Provide the [X, Y] coordinate of the cell's center where the given text is located.  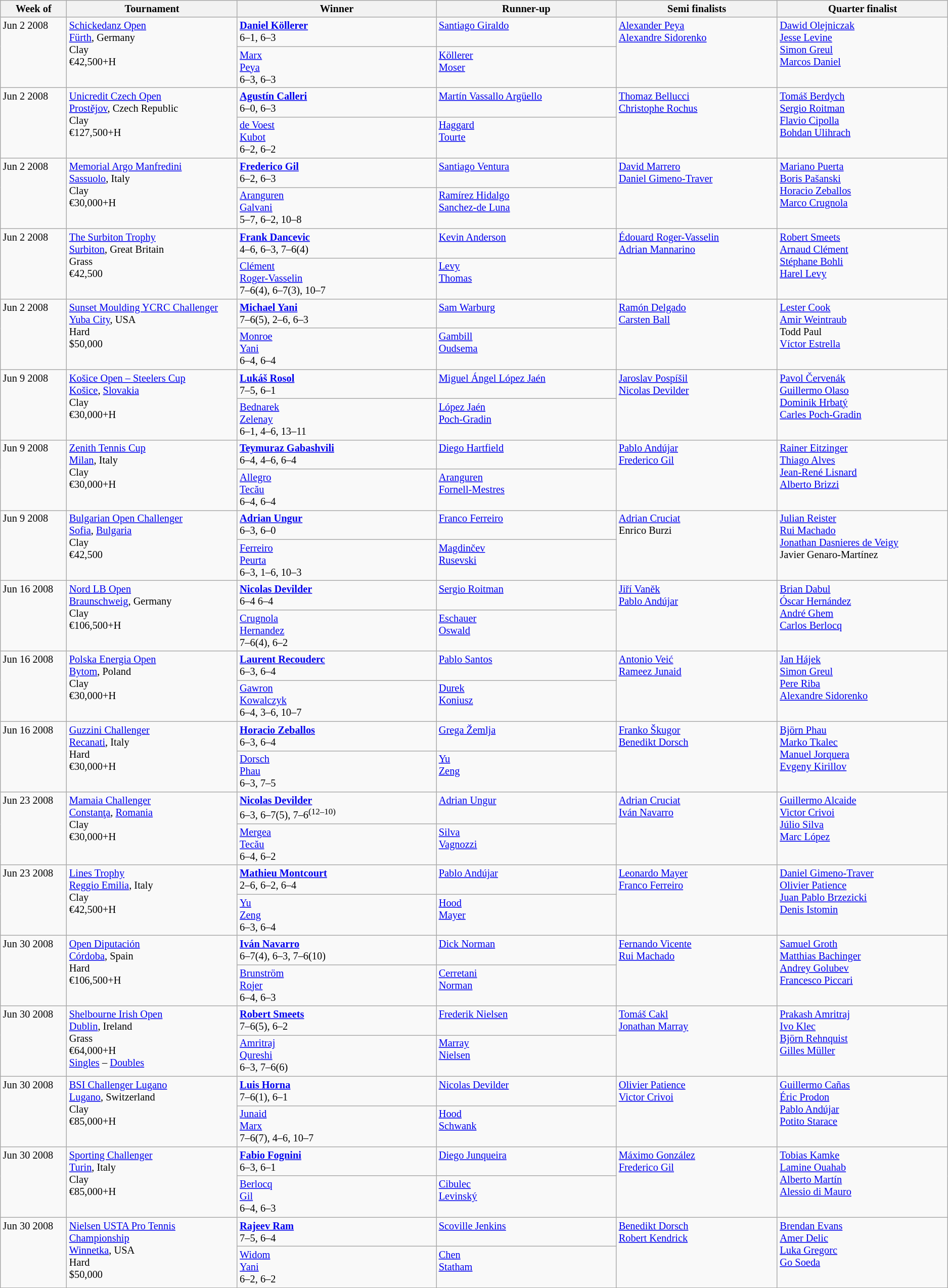
Lester Cook Amir Weintraub Todd Paul Víctor Estrella [863, 334]
Iván Navarro6–7(4), 6–3, 7–6(10) [337, 950]
Semi finalists [697, 9]
Gawron Kowalczyk6–4, 3–6, 10–7 [337, 701]
Ramírez Hidalgo Sanchez-de Luna [526, 208]
Gambill Oudsema [526, 349]
Santiago Giraldo [526, 32]
Yu Zeng [526, 771]
Guillermo Cañas Éric Prodon Pablo Andújar Potito Starace [863, 1111]
Édouard Roger-Vasselin Adrian Mannarino [697, 264]
Monroe Yani6–4, 6–4 [337, 349]
Björn Phau Marko Tkalec Manuel Jorquera Evgeny Kirillov [863, 756]
Adrian Ungur [526, 808]
Schickedanz Open Fürth, GermanyClay€42,500+H [152, 53]
Widom Yani6–2, 6–2 [337, 1267]
Samuel Groth Matthias Bachinger Andrey Golubev Francesco Piccari [863, 971]
Nicolas Devilder6–4 6–4 [337, 595]
Shelbourne Irish Open Dublin, IrelandGrass€64,000+HSingles – Doubles [152, 1041]
Diego Hartfield [526, 454]
Dawid Olejniczak Jesse Levine Simon Greul Marcos Daniel [863, 53]
Lines Trophy Reggio Emilia, ItalyClay€42,500+H [152, 900]
Brian Dabul Óscar Hernández André Ghem Carlos Berlocq [863, 616]
Silva Vagnozzi [526, 844]
Bulgarian Open Challenger Sofia, BulgariaClay€42,500 [152, 545]
Durek Koniusz [526, 701]
Leonardo Mayer Franco Ferreiro [697, 900]
Nord LB Open Braunschweig, GermanyClay€106,500+H [152, 616]
Bednarek Zelenay6–1, 4–6, 13–11 [337, 419]
Brunström Rojer6–4, 6–3 [337, 985]
Pablo Andújar Frederico Gil [697, 475]
Frank Dancevic4–6, 6–3, 7–6(4) [337, 243]
Yu Zeng6–3, 6–4 [337, 915]
Luis Horna7–6(1), 6–1 [337, 1091]
Magdinčev Rusevski [526, 560]
Pablo Andújar [526, 880]
Runner-up [526, 9]
Allegro Tecău6–4, 6–4 [337, 490]
Máximo González Frederico Gil [697, 1182]
Nicolas Devilder6–3, 6–7(5), 7–6(12–10) [337, 808]
Aranguren Fornell-Mestres [526, 490]
Horacio Zeballos6–3, 6–4 [337, 736]
Dick Norman [526, 950]
Mamaia Challenger Constanţa, RomaniaClay€30,000+H [152, 828]
BSI Challenger Lugano Lugano, SwitzerlandClay€85,000+H [152, 1111]
Mathieu Montcourt2–6, 6–2, 6–4 [337, 880]
Miguel Ángel López Jaén [526, 384]
Franko Škugor Benedikt Dorsch [697, 756]
Grega Žemlja [526, 736]
Antonio Veić Rameez Junaid [697, 686]
Unicredit Czech Open Prostějov, Czech RepublicClay€127,500+H [152, 122]
Pablo Santos [526, 666]
Michael Yani7–6(5), 2–6, 6–3 [337, 313]
Mergea Tecău6–4, 6–2 [337, 844]
Laurent Recouderc6–3, 6–4 [337, 666]
Cibulec Levinský [526, 1197]
Adrian Cruciat Iván Navarro [697, 828]
Köllerer Moser [526, 67]
Sunset Moulding YCRC Challenger Yuba City, USAHard$50,000 [152, 334]
Ferreiro Peurta6–3, 1–6, 10–3 [337, 560]
Open Diputación Córdoba, SpainHard€106,500+H [152, 971]
The Surbiton TrophySurbiton, Great BritainGrass€42,500 [152, 264]
Hood Schwank [526, 1126]
Chen Statham [526, 1267]
Julian Reister Rui Machado Jonathan Dasnieres de Veigy Javier Genaro-Martínez [863, 545]
Adrian Ungur6–3, 6–0 [337, 525]
Jan Hájek Simon Greul Pere Riba Alexandre Sidorenko [863, 686]
de Voest Kubot6–2, 6–2 [337, 137]
Guzzini ChallengerRecanati, ItalyHard€30,000+H [152, 756]
Jaroslav Pospíšil Nicolas Devilder [697, 404]
Fernando Vicente Rui Machado [697, 971]
Franco Ferreiro [526, 525]
Aranguren Galvani5–7, 6–2, 10–8 [337, 208]
Rainer Eitzinger Thiago Alves Jean-René Lisnard Alberto Brizzi [863, 475]
Lukáš Rosol7–5, 6–1 [337, 384]
Levy Thomas [526, 279]
Sam Warburg [526, 313]
Nielsen USTA Pro Tennis ChampionshipWinnetka, USAHard$50,000 [152, 1253]
Scoville Jenkins [526, 1232]
Marray Nielsen [526, 1055]
Sergio Roitman [526, 595]
Junaid Marx7–6(7), 4–6, 10–7 [337, 1126]
Robert Smeets Arnaud Clément Stéphane Bohli Harel Levy [863, 264]
Hood Mayer [526, 915]
Polska Energia Open Bytom, PolandClay€30,000+H [152, 686]
Sporting Challenger Turin, ItalyClay€85,000+H [152, 1182]
Tomáš Berdych Sergio Roitman Flavio Cipolla Bohdan Ulihrach [863, 122]
Thomaz Bellucci Christophe Rochus [697, 122]
Košice Open – Steelers Cup Košice, SlovakiaClay€30,000+H [152, 404]
Guillermo Alcaide Victor Crivoi Júlio Silva Marc López [863, 828]
Kevin Anderson [526, 243]
Fabio Fognini6–3, 6–1 [337, 1161]
Nicolas Devilder [526, 1091]
Jiří Vaněk Pablo Andújar [697, 616]
Robert Smeets7–6(5), 6–2 [337, 1021]
David Marrero Daniel Gimeno-Traver [697, 193]
Prakash Amritraj Ivo Klec Björn Rehnquist Gilles Müller [863, 1041]
Cerretani Norman [526, 985]
Daniel Gimeno-Traver Olivier Patience Juan Pablo Brzezicki Denis Istomin [863, 900]
Benedikt Dorsch Robert Kendrick [697, 1253]
Diego Junqueira [526, 1161]
Tournament [152, 9]
Brendan Evans Amer Delic Luka Gregorc Go Soeda [863, 1253]
Crugnola Hernandez7–6(4), 6–2 [337, 630]
Tomáš Cakl Jonathan Marray [697, 1041]
López Jaén Poch-Gradin [526, 419]
Alexander Peya Alexandre Sidorenko [697, 53]
Frederik Nielsen [526, 1021]
Martín Vassallo Argüello [526, 102]
Adrian Cruciat Enrico Burzi [697, 545]
Eschauer Oswald [526, 630]
Rajeev Ram7–5, 6–4 [337, 1232]
Memorial Argo Manfredini Sassuolo, ItalyClay€30,000+H [152, 193]
Frederico Gil6–2, 6–3 [337, 173]
Agustín Calleri6–0, 6–3 [337, 102]
Tobias Kamke Lamine Ouahab Alberto Martín Alessio di Mauro [863, 1182]
Mariano Puerta Boris Pašanski Horacio Zeballos Marco Crugnola [863, 193]
Amritraj Qureshi6–3, 7–6(6) [337, 1055]
Marx Peya6–3, 6–3 [337, 67]
Ramón Delgado Carsten Ball [697, 334]
Dorsch Phau6–3, 7–5 [337, 771]
Olivier Patience Victor Crivoi [697, 1111]
Week of [33, 9]
Clément Roger-Vasselin7–6(4), 6–7(3), 10–7 [337, 279]
Quarter finalist [863, 9]
Winner [337, 9]
Santiago Ventura [526, 173]
Haggard Tourte [526, 137]
Zenith Tennis Cup Milan, ItalyClay€30,000+H [152, 475]
Berlocq Gil6–4, 6–3 [337, 1197]
Pavol Červenák Guillermo Olaso Dominik Hrbatý Carles Poch-Gradin [863, 404]
Teymuraz Gabashvili6–4, 4–6, 6–4 [337, 454]
Daniel Köllerer6–1, 6–3 [337, 32]
